Search for the cell housing the specified text and yield its [X, Y] center coordinate. 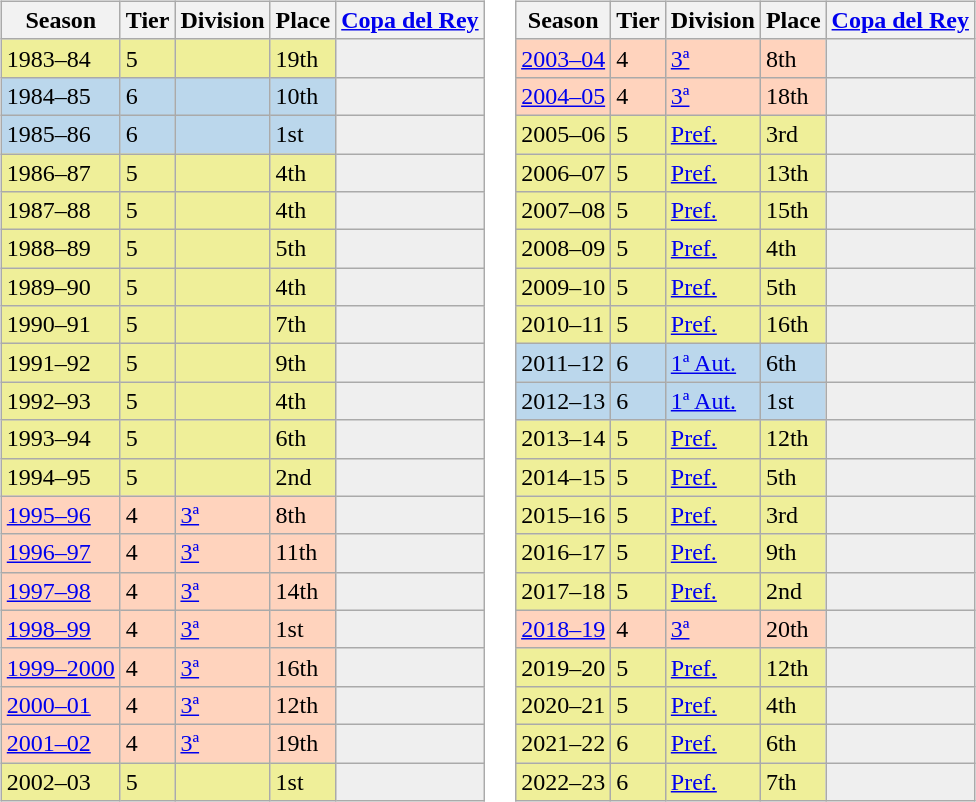
1991–92 [60, 363]
2017–18 [564, 591]
2003–04 [564, 58]
2005–06 [564, 134]
2021–22 [564, 743]
1993–94 [60, 439]
2011–12 [564, 363]
2022–23 [564, 781]
13th [793, 173]
2008–09 [564, 249]
10th [303, 96]
1984–85 [60, 96]
1995–96 [60, 515]
1989–90 [60, 287]
2000–01 [60, 705]
2014–15 [564, 477]
1987–88 [60, 211]
15th [793, 211]
18th [793, 96]
2020–21 [564, 705]
1994–95 [60, 477]
2006–07 [564, 173]
1983–84 [60, 58]
20th [793, 629]
1997–98 [60, 591]
2004–05 [564, 96]
1999–2000 [60, 667]
14th [303, 591]
2010–11 [564, 325]
1992–93 [60, 401]
11th [303, 553]
2001–02 [60, 743]
2015–16 [564, 515]
1998–99 [60, 629]
2007–08 [564, 211]
2016–17 [564, 553]
1990–91 [60, 325]
1996–97 [60, 553]
1985–86 [60, 134]
1988–89 [60, 249]
1986–87 [60, 173]
2013–14 [564, 439]
2019–20 [564, 667]
2012–13 [564, 401]
2018–19 [564, 629]
2009–10 [564, 287]
2002–03 [60, 781]
